Pinpoint the cell where the given text exists, returning its (x, y) midpoint coordinate. 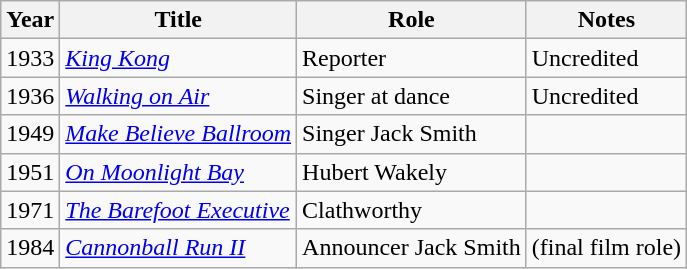
Hubert Wakely (412, 172)
1971 (30, 210)
1949 (30, 134)
1933 (30, 58)
Singer Jack Smith (412, 134)
Notes (606, 20)
Reporter (412, 58)
1951 (30, 172)
Title (178, 20)
1936 (30, 96)
1984 (30, 248)
Cannonball Run II (178, 248)
The Barefoot Executive (178, 210)
Year (30, 20)
Singer at dance (412, 96)
Announcer Jack Smith (412, 248)
(final film role) (606, 248)
Clathworthy (412, 210)
On Moonlight Bay (178, 172)
Walking on Air (178, 96)
Role (412, 20)
King Kong (178, 58)
Make Believe Ballroom (178, 134)
